Pinpoint the cell where the given text exists, returning its [X, Y] midpoint coordinate. 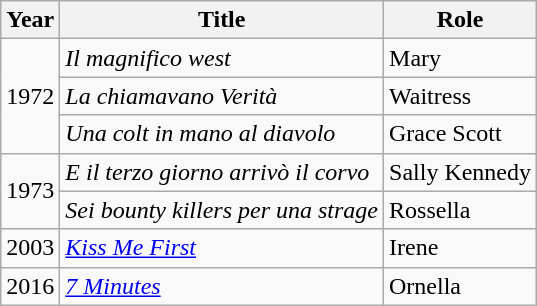
La chiamavano Verità [222, 96]
1973 [30, 191]
1972 [30, 96]
Rossella [460, 210]
2003 [30, 248]
Grace Scott [460, 134]
E il terzo giorno arrivò il corvo [222, 172]
Waitress [460, 96]
Year [30, 20]
Kiss Me First [222, 248]
Sally Kennedy [460, 172]
Mary [460, 58]
Title [222, 20]
Irene [460, 248]
Ornella [460, 286]
2016 [30, 286]
Il magnifico west [222, 58]
Role [460, 20]
7 Minutes [222, 286]
Sei bounty killers per una strage [222, 210]
Una colt in mano al diavolo [222, 134]
